Capture the cell that displays the provided text and extract its [X, Y] central coordinate. 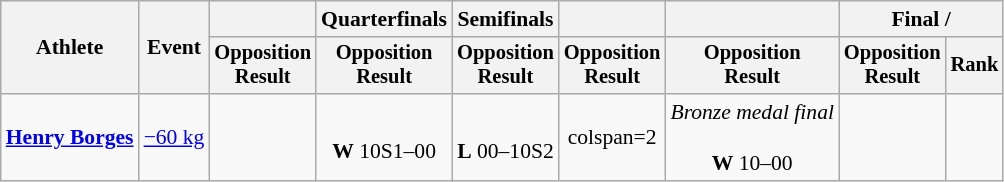
Event [174, 48]
Final / [921, 19]
Semifinals [506, 19]
Rank [975, 66]
Bronze medal finalW 10–00 [752, 138]
Athlete [70, 48]
colspan=2 [612, 138]
W 10S1–00 [384, 138]
−60 kg [174, 138]
Henry Borges [70, 138]
L 00–10S2 [506, 138]
Quarterfinals [384, 19]
